Return the (x, y) coordinate for the center point of the cell that contains the specified text.  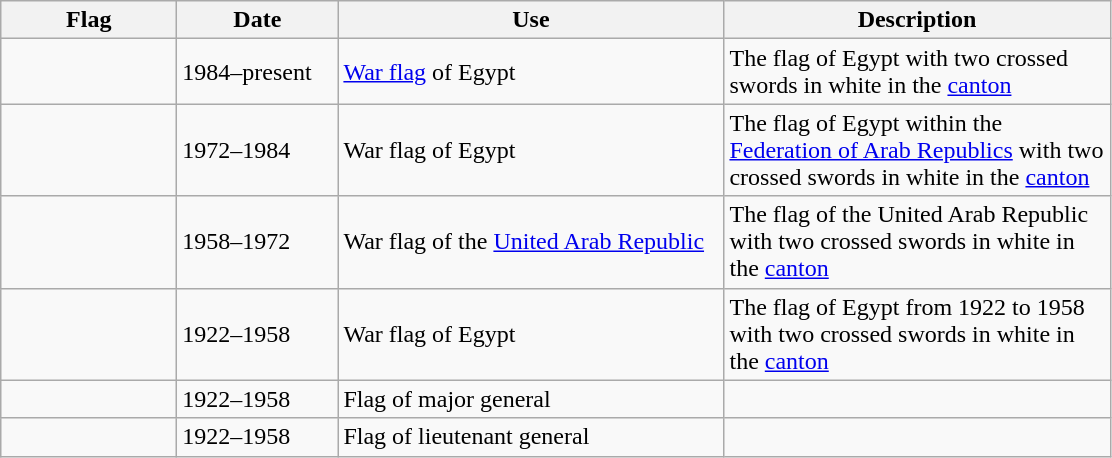
1972–1984 (258, 150)
The flag of Egypt with two crossed swords in white in the canton (917, 72)
Use (531, 20)
The flag of Egypt from 1922 to 1958 with two crossed swords in white in the canton (917, 334)
Flag of lieutenant general (531, 437)
Description (917, 20)
War flag of the United Arab Republic (531, 242)
Flag (89, 20)
Flag of major general (531, 399)
1958–1972 (258, 242)
Date (258, 20)
The flag of Egypt within the Federation of Arab Republics with two crossed swords in white in the canton (917, 150)
The flag of the United Arab Republic with two crossed swords in white in the canton (917, 242)
1984–present (258, 72)
